Return [x, y] of the center of cell containing provided text 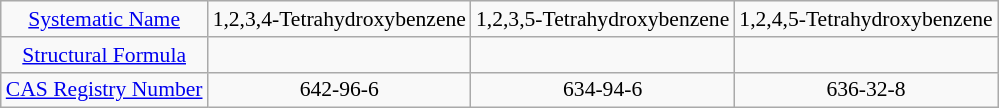
1,2,3,4-Tetrahydroxybenzene [340, 19]
Structural Formula [104, 55]
1,2,4,5-Tetrahydroxybenzene [866, 19]
CAS Registry Number [104, 90]
642-96-6 [340, 90]
Systematic Name [104, 19]
634-94-6 [602, 90]
1,2,3,5-Tetrahydroxybenzene [602, 19]
636-32-8 [866, 90]
